Return (X, Y) of the center of cell containing provided text 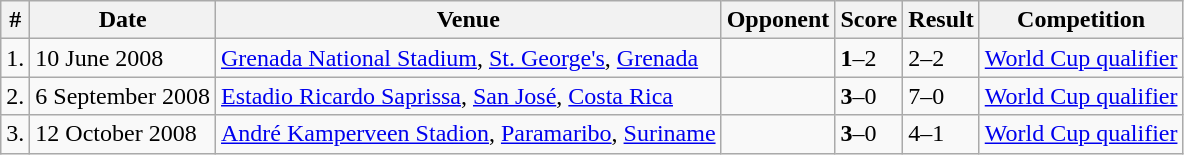
Date (123, 20)
Opponent (778, 20)
Score (869, 20)
Result (941, 20)
André Kamperveen Stadion, Paramaribo, Suriname (469, 134)
7–0 (941, 96)
4–1 (941, 134)
3. (16, 134)
2. (16, 96)
6 September 2008 (123, 96)
Competition (1081, 20)
1–2 (869, 58)
2–2 (941, 58)
10 June 2008 (123, 58)
# (16, 20)
Estadio Ricardo Saprissa, San José, Costa Rica (469, 96)
12 October 2008 (123, 134)
Grenada National Stadium, St. George's, Grenada (469, 58)
Venue (469, 20)
1. (16, 58)
